Search for the cell housing the specified text and yield its [X, Y] center coordinate. 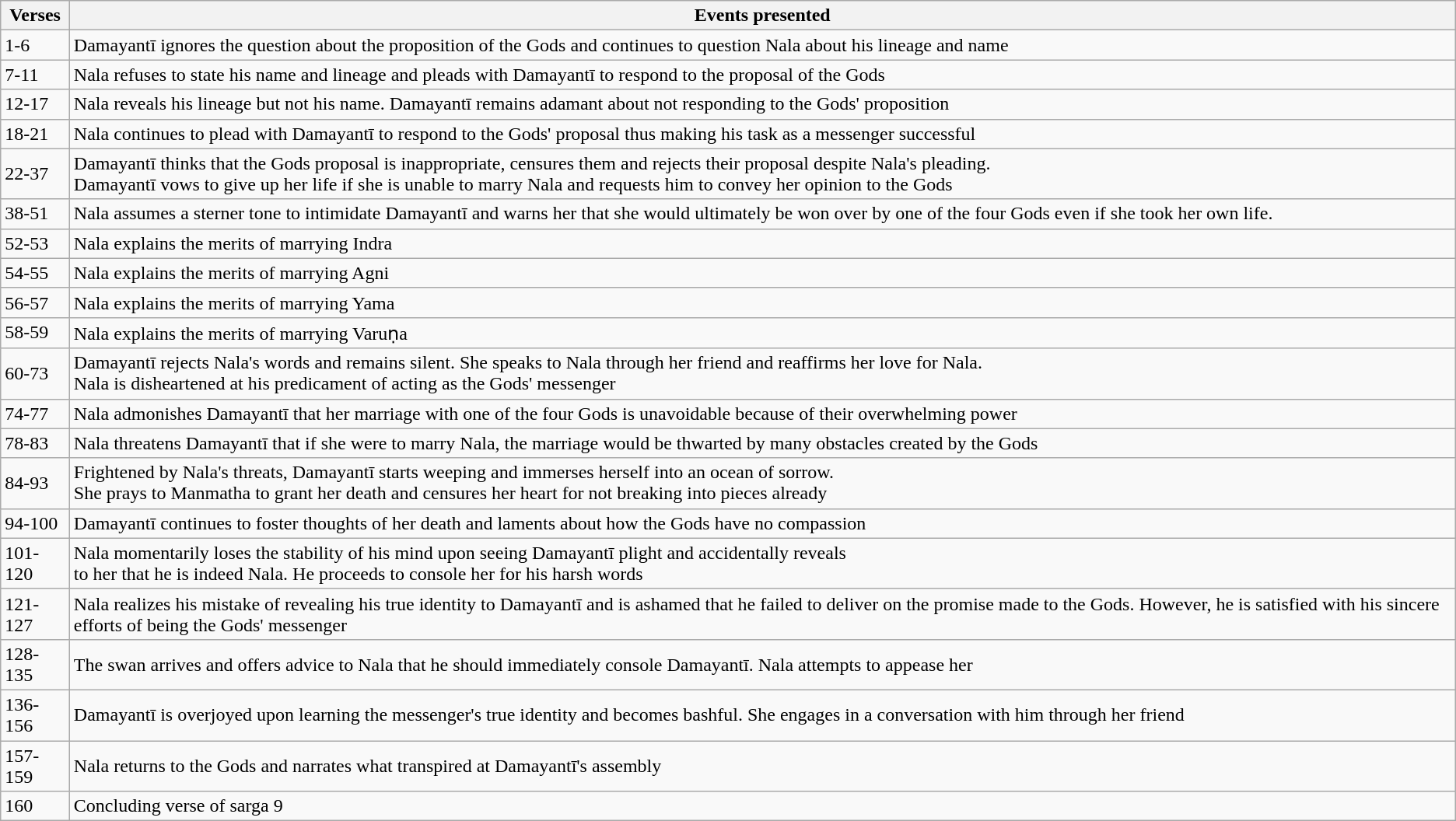
60-73 [36, 373]
121-127 [36, 614]
18-21 [36, 134]
Damayantī ignores the question about the proposition of the Gods and continues to question Nala about his lineage and name [762, 45]
58-59 [36, 333]
Nala explains the merits of marrying Yama [762, 302]
157-159 [36, 765]
Damayantī continues to foster thoughts of her death and laments about how the Gods have no compassion [762, 523]
Nala admonishes Damayantī that her marriage with one of the four Gods is unavoidable because of their overwhelming power [762, 414]
The swan arrives and offers advice to Nala that he should immediately console Damayantī. Nala attempts to appease her [762, 664]
Damayantī is overjoyed upon learning the messenger's true identity and becomes bashful. She engages in a conversation with him through her friend [762, 715]
54-55 [36, 273]
38-51 [36, 214]
78-83 [36, 443]
7-11 [36, 75]
Verses [36, 16]
56-57 [36, 302]
1-6 [36, 45]
22-37 [36, 174]
Nala reveals his lineage but not his name. Damayantī remains adamant about not responding to the Gods' proposition [762, 104]
Nala explains the merits of marrying Varuṇa [762, 333]
128-135 [36, 664]
Events presented [762, 16]
Nala threatens Damayantī that if she were to marry Nala, the marriage would be thwarted by many obstacles created by the Gods [762, 443]
136-156 [36, 715]
Concluding verse of sarga 9 [762, 806]
Nala explains the merits of marrying Indra [762, 243]
Nala continues to plead with Damayantī to respond to the Gods' proposal thus making his task as a messenger successful [762, 134]
52-53 [36, 243]
74-77 [36, 414]
101-120 [36, 563]
Nala explains the merits of marrying Agni [762, 273]
12-17 [36, 104]
94-100 [36, 523]
160 [36, 806]
Nala refuses to state his name and lineage and pleads with Damayantī to respond to the proposal of the Gods [762, 75]
Nala returns to the Gods and narrates what transpired at Damayantī's assembly [762, 765]
84-93 [36, 484]
